Detect which cell encompasses the target text, then output its [X, Y] center coordinate. 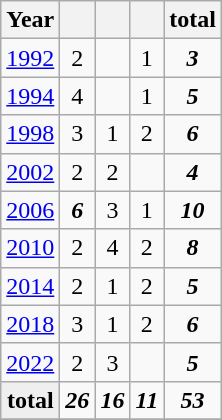
16 [112, 400]
53 [193, 400]
2022 [30, 362]
2006 [30, 210]
2014 [30, 286]
10 [193, 210]
1994 [30, 96]
2010 [30, 248]
11 [147, 400]
1992 [30, 58]
2002 [30, 172]
2018 [30, 324]
8 [193, 248]
26 [78, 400]
1998 [30, 134]
Year [30, 20]
